Output the [X, Y] coordinate of the center of the cell containing the given text.  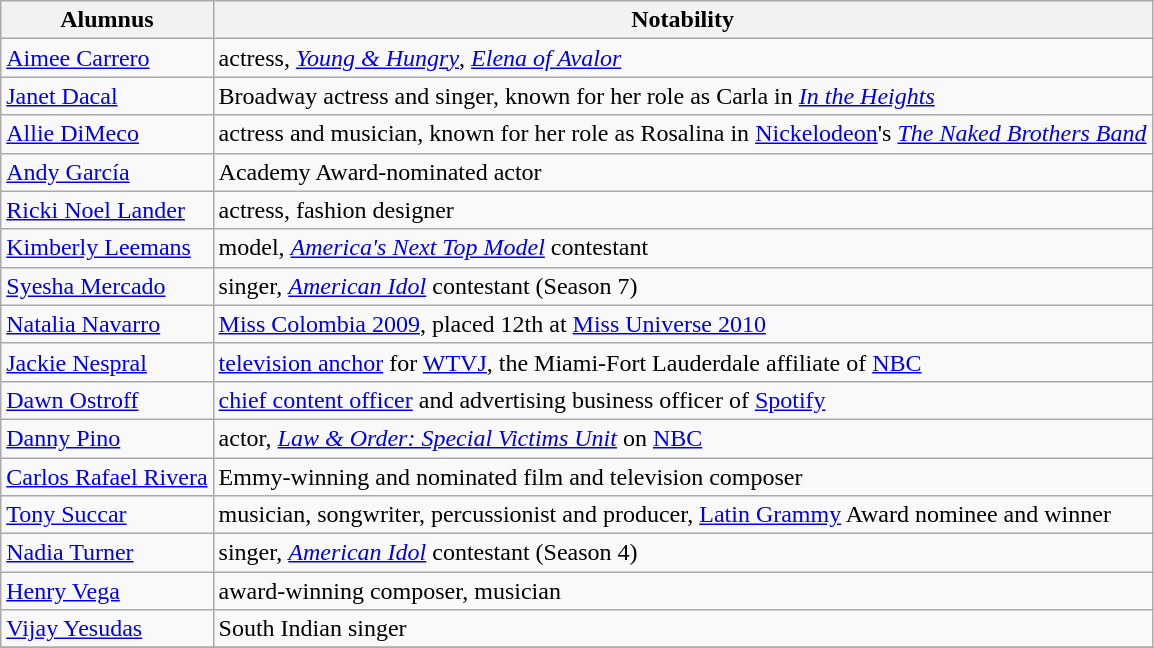
Henry Vega [107, 591]
Carlos Rafael Rivera [107, 477]
Notability [682, 20]
Academy Award-nominated actor [682, 172]
Dawn Ostroff [107, 400]
Ricki Noel Lander [107, 210]
Nadia Turner [107, 553]
Broadway actress and singer, known for her role as Carla in In the Heights [682, 96]
Jackie Nespral [107, 362]
Kimberly Leemans [107, 248]
actress and musician, known for her role as Rosalina in Nickelodeon's The Naked Brothers Band [682, 134]
Danny Pino [107, 438]
Syesha Mercado [107, 286]
singer, American Idol contestant (Season 7) [682, 286]
actress, Young & Hungry, Elena of Avalor [682, 58]
musician, songwriter, percussionist and producer, Latin Grammy Award nominee and winner [682, 515]
singer, American Idol contestant (Season 4) [682, 553]
actress, fashion designer [682, 210]
Allie DiMeco [107, 134]
chief content officer and advertising business officer of Spotify [682, 400]
Aimee Carrero [107, 58]
Tony Succar [107, 515]
television anchor for WTVJ, the Miami-Fort Lauderdale affiliate of NBC [682, 362]
Andy García [107, 172]
Natalia Navarro [107, 324]
award-winning composer, musician [682, 591]
Emmy-winning and nominated film and television composer [682, 477]
Miss Colombia 2009, placed 12th at Miss Universe 2010 [682, 324]
actor, Law & Order: Special Victims Unit on NBC [682, 438]
Alumnus [107, 20]
Janet Dacal [107, 96]
South Indian singer [682, 629]
model, America's Next Top Model contestant [682, 248]
Vijay Yesudas [107, 629]
